Detect which cell encompasses the target text, then output its (x, y) center coordinate. 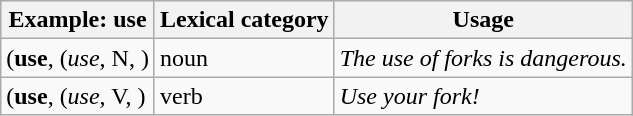
noun (244, 58)
Use your fork! (483, 96)
Lexical category (244, 20)
The use of forks is dangerous. (483, 58)
Usage (483, 20)
(use, (use, N, ) (78, 58)
Example: use (78, 20)
(use, (use, V, ) (78, 96)
verb (244, 96)
